Search for the cell housing the specified text and yield its [X, Y] center coordinate. 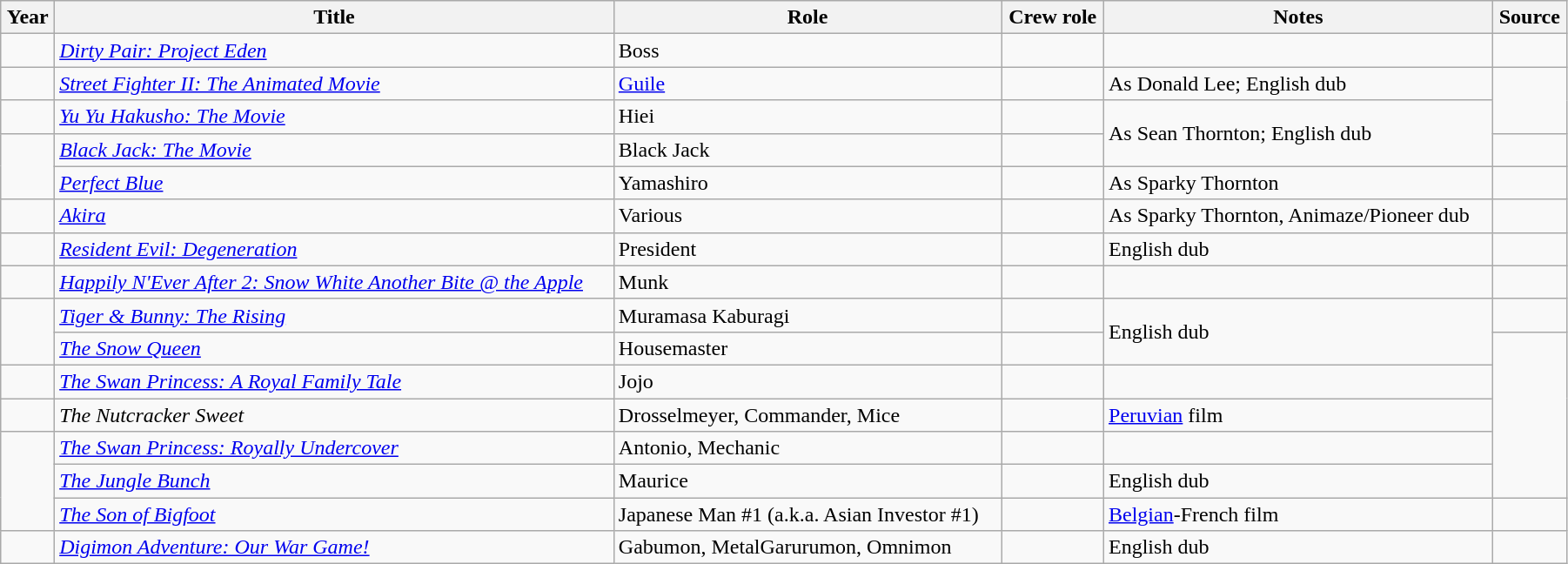
As Donald Lee; English dub [1298, 84]
Antonio, Mechanic [807, 448]
Happily N'Ever After 2: Snow White Another Bite @ the Apple [334, 282]
Drosselmeyer, Commander, Mice [807, 415]
Resident Evil: Degeneration [334, 249]
Gabumon, MetalGarurumon, Omnimon [807, 547]
The Snow Queen [334, 348]
As Sparky Thornton, Animaze/Pioneer dub [1298, 216]
Perfect Blue [334, 183]
The Jungle Bunch [334, 481]
Guile [807, 84]
Digimon Adventure: Our War Game! [334, 547]
Role [807, 17]
The Son of Bigfoot [334, 514]
Akira [334, 216]
Title [334, 17]
The Swan Princess: Royally Undercover [334, 448]
Year [28, 17]
As Sparky Thornton [1298, 183]
Jojo [807, 381]
Black Jack: The Movie [334, 150]
Muramasa Kaburagi [807, 315]
Notes [1298, 17]
Yamashiro [807, 183]
Yu Yu Hakusho: The Movie [334, 117]
As Sean Thornton; English dub [1298, 133]
Housemaster [807, 348]
Dirty Pair: Project Eden [334, 50]
President [807, 249]
Japanese Man #1 (a.k.a. Asian Investor #1) [807, 514]
Peruvian film [1298, 415]
Source [1530, 17]
Black Jack [807, 150]
Street Fighter II: The Animated Movie [334, 84]
Tiger & Bunny: The Rising [334, 315]
Various [807, 216]
The Nutcracker Sweet [334, 415]
Munk [807, 282]
Hiei [807, 117]
Maurice [807, 481]
Boss [807, 50]
The Swan Princess: A Royal Family Tale [334, 381]
Belgian-French film [1298, 514]
Crew role [1053, 17]
